Locate the cell with the specified text and output its (x, y) center coordinate. 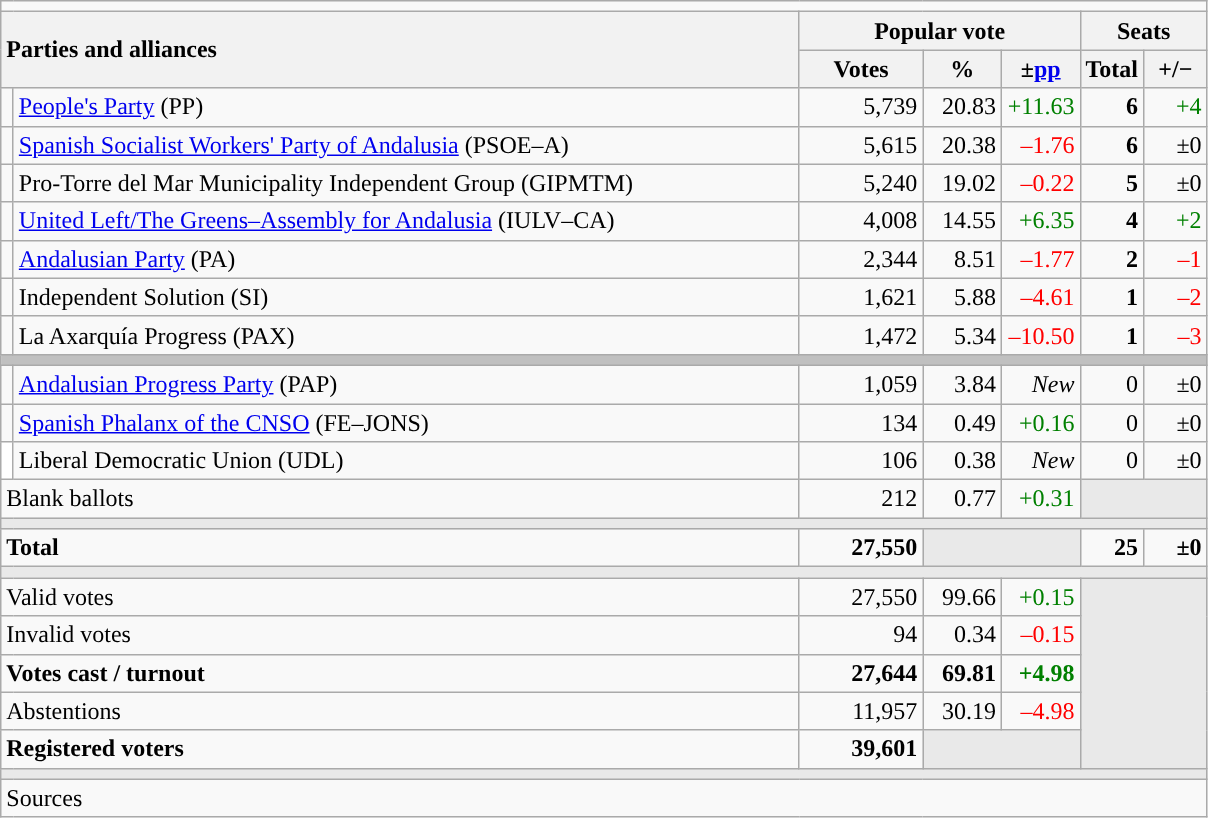
+0.15 (1040, 597)
Sources (604, 798)
–0.15 (1040, 635)
2 (1112, 259)
+4.98 (1040, 673)
14.55 (962, 221)
1,621 (861, 297)
8.51 (962, 259)
20.38 (962, 145)
0.49 (962, 423)
±pp (1040, 69)
Andalusian Progress Party (PAP) (406, 384)
20.83 (962, 107)
United Left/The Greens–Assembly for Andalusia (IULV–CA) (406, 221)
106 (861, 461)
212 (861, 499)
–4.61 (1040, 297)
99.66 (962, 597)
+6.35 (1040, 221)
39,601 (861, 749)
La Axarquía Progress (PAX) (406, 335)
5,240 (861, 183)
–0.22 (1040, 183)
25 (1112, 548)
+11.63 (1040, 107)
5,615 (861, 145)
1,472 (861, 335)
4,008 (861, 221)
Registered voters (400, 749)
0.38 (962, 461)
–1 (1176, 259)
Popular vote (940, 31)
11,957 (861, 711)
2,344 (861, 259)
134 (861, 423)
–1.76 (1040, 145)
94 (861, 635)
Votes cast / turnout (400, 673)
+/− (1176, 69)
Independent Solution (SI) (406, 297)
+2 (1176, 221)
+0.31 (1040, 499)
Seats (1144, 31)
Votes (861, 69)
Andalusian Party (PA) (406, 259)
Parties and alliances (400, 50)
–1.77 (1040, 259)
30.19 (962, 711)
0.77 (962, 499)
+0.16 (1040, 423)
Spanish Phalanx of the CNSO (FE–JONS) (406, 423)
19.02 (962, 183)
Pro-Torre del Mar Municipality Independent Group (GIPMTM) (406, 183)
Blank ballots (400, 499)
Valid votes (400, 597)
Invalid votes (400, 635)
4 (1112, 221)
5,739 (861, 107)
+4 (1176, 107)
5.88 (962, 297)
People's Party (PP) (406, 107)
69.81 (962, 673)
5.34 (962, 335)
–2 (1176, 297)
Abstentions (400, 711)
–4.98 (1040, 711)
% (962, 69)
Spanish Socialist Workers' Party of Andalusia (PSOE–A) (406, 145)
5 (1112, 183)
27,644 (861, 673)
3.84 (962, 384)
–3 (1176, 335)
–10.50 (1040, 335)
0.34 (962, 635)
Liberal Democratic Union (UDL) (406, 461)
1,059 (861, 384)
